Determine the (x, y) coordinate at the center of the cell enclosing the given text.  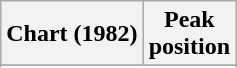
Peakposition (189, 34)
Chart (1982) (72, 34)
